Detect which cell encompasses the target text, then output its [x, y] center coordinate. 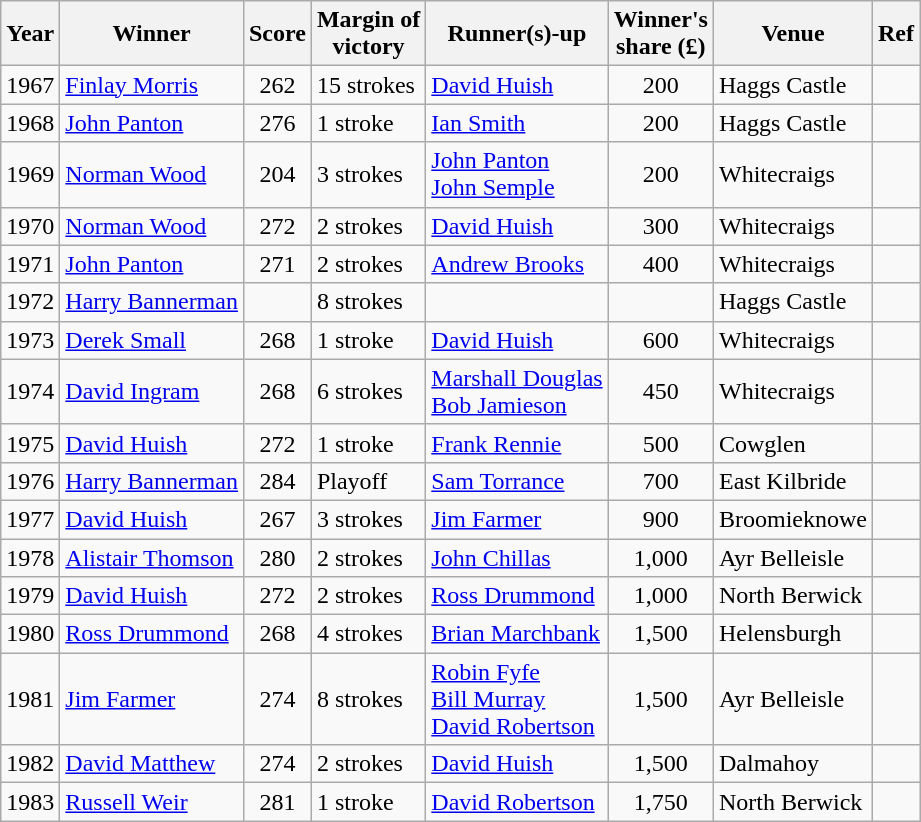
Year [30, 34]
1978 [30, 557]
1975 [30, 443]
John Chillas [517, 557]
284 [277, 481]
262 [277, 85]
1982 [30, 764]
271 [277, 264]
Margin ofvictory [368, 34]
1972 [30, 302]
Marshall Douglas Bob Jamieson [517, 392]
204 [277, 174]
Broomieknowe [792, 519]
1983 [30, 802]
1969 [30, 174]
Winner'sshare (£) [660, 34]
Playoff [368, 481]
267 [277, 519]
1,750 [660, 802]
Helensburgh [792, 634]
500 [660, 443]
John Panton John Semple [517, 174]
400 [660, 264]
6 strokes [368, 392]
David Ingram [152, 392]
15 strokes [368, 85]
1973 [30, 340]
4 strokes [368, 634]
Dalmahoy [792, 764]
East Kilbride [792, 481]
600 [660, 340]
Robin Fyfe Bill Murray David Robertson [517, 699]
Ian Smith [517, 123]
Andrew Brooks [517, 264]
Frank Rennie [517, 443]
450 [660, 392]
1968 [30, 123]
Finlay Morris [152, 85]
Alistair Thomson [152, 557]
Venue [792, 34]
1974 [30, 392]
David Matthew [152, 764]
900 [660, 519]
1970 [30, 226]
Runner(s)-up [517, 34]
Cowglen [792, 443]
1977 [30, 519]
1980 [30, 634]
280 [277, 557]
Score [277, 34]
276 [277, 123]
1979 [30, 596]
Brian Marchbank [517, 634]
Russell Weir [152, 802]
David Robertson [517, 802]
1981 [30, 699]
Sam Torrance [517, 481]
281 [277, 802]
700 [660, 481]
300 [660, 226]
Ref [896, 34]
1976 [30, 481]
1971 [30, 264]
Winner [152, 34]
Derek Small [152, 340]
1967 [30, 85]
